Return the [X, Y] coordinate for the center point of the cell that contains the specified text.  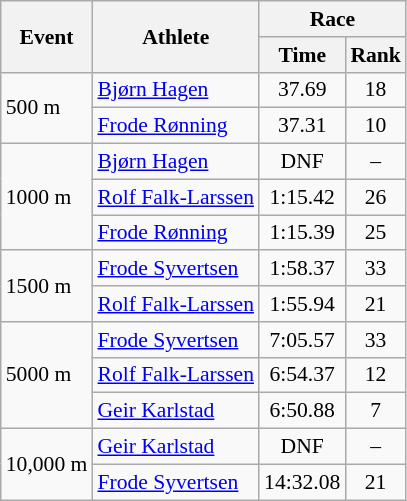
12 [376, 375]
Athlete [176, 36]
5000 m [47, 376]
500 m [47, 108]
14:32.08 [302, 482]
25 [376, 233]
10 [376, 126]
6:50.88 [302, 411]
26 [376, 197]
Race [332, 19]
Time [302, 55]
6:54.37 [302, 375]
1:15.42 [302, 197]
1:58.37 [302, 269]
Event [47, 36]
Rank [376, 55]
10,000 m [47, 464]
7 [376, 411]
1:55.94 [302, 304]
1000 m [47, 198]
7:05.57 [302, 340]
37.31 [302, 126]
18 [376, 90]
1:15.39 [302, 233]
37.69 [302, 90]
1500 m [47, 286]
